Output the (X, Y) coordinate of the center of the cell containing the given text.  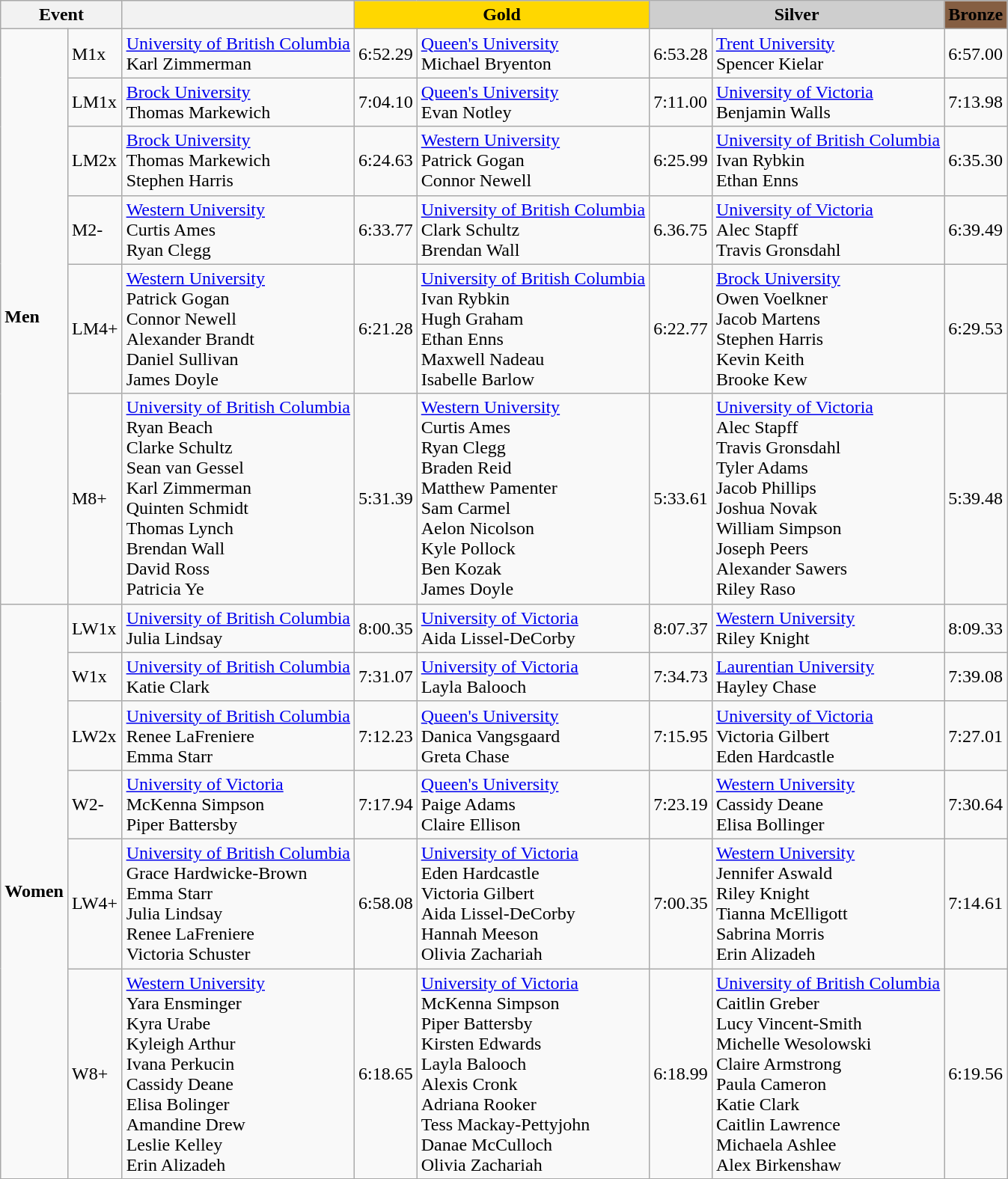
5:33.61 (681, 498)
6:57.00 (976, 54)
University of VictoriaLayla Balooch (533, 676)
W8+ (94, 1073)
Western UniversityCassidy DeaneElisa Bollinger (828, 804)
6:52.29 (385, 54)
Queen's UniversityEvan Notley (533, 102)
8:00.35 (385, 628)
University of VictoriaVictoria GilbertEden Hardcastle (828, 735)
6:24.63 (385, 161)
Queen's UniversityDanica VangsgaardGreta Chase (533, 735)
University of VictoriaAlec StapffTravis GronsdahlTyler AdamsJacob PhillipsJoshua NovakWilliam SimpsonJoseph PeersAlexander SawersRiley Raso (828, 498)
7:14.61 (976, 904)
Bronze (976, 15)
University of VictoriaBenjamin Walls (828, 102)
University of VictoriaAida Lissel-DeCorby (533, 628)
6:18.65 (385, 1073)
Western UniversityRiley Knight (828, 628)
6:22.77 (681, 329)
6.36.75 (681, 230)
7:34.73 (681, 676)
University of British ColumbiaRyan BeachClarke SchultzSean van GesselKarl ZimmermanQuinten SchmidtThomas LynchBrendan WallDavid RossPatricia Ye (238, 498)
7:27.01 (976, 735)
6:39.49 (976, 230)
Brock UniversityThomas Markewich (238, 102)
University of British ColumbiaRenee LaFreniereEmma Starr (238, 735)
M2- (94, 230)
University of VictoriaMcKenna SimpsonPiper Battersby (238, 804)
W2- (94, 804)
University of British ColumbiaGrace Hardwicke-BrownEmma StarrJulia LindsayRenee LaFreniereVictoria Schuster (238, 904)
6:58.08 (385, 904)
Western UniversityCurtis AmesRyan Clegg (238, 230)
LM1x (94, 102)
7:00.35 (681, 904)
7:15.95 (681, 735)
7:30.64 (976, 804)
University of British ColumbiaIvan RybkinHugh GrahamEthan EnnsMaxwell NadeauIsabelle Barlow (533, 329)
7:39.08 (976, 676)
University of British ColumbiaIvan RybkinEthan Enns (828, 161)
Gold (501, 15)
5:39.48 (976, 498)
Western UniversityJennifer AswaldRiley KnightTianna McElligottSabrina MorrisErin Alizadeh (828, 904)
6:53.28 (681, 54)
Queen's UniversityPaige AdamsClaire Ellison (533, 804)
7:23.19 (681, 804)
7:11.00 (681, 102)
7:17.94 (385, 804)
Brock UniversityOwen VoelknerJacob MartensStephen HarrisKevin KeithBrooke Kew (828, 329)
Women (34, 891)
7:31.07 (385, 676)
University of British ColumbiaClark SchultzBrendan Wall (533, 230)
University of British ColumbiaKarl Zimmerman (238, 54)
Silver (797, 15)
Brock UniversityThomas MarkewichStephen Harris (238, 161)
LW2x (94, 735)
Western UniversityPatrick GoganConnor NewellAlexander BrandtDaniel SullivanJames Doyle (238, 329)
7:13.98 (976, 102)
6:33.77 (385, 230)
7:04.10 (385, 102)
University of VictoriaAlec StapffTravis Gronsdahl (828, 230)
7:12.23 (385, 735)
6:18.99 (681, 1073)
LM4+ (94, 329)
6:35.30 (976, 161)
LW4+ (94, 904)
Western UniversityPatrick GoganConnor Newell (533, 161)
Laurentian UniversityHayley Chase (828, 676)
Queen's UniversityMichael Bryenton (533, 54)
W1x (94, 676)
8:09.33 (976, 628)
6:21.28 (385, 329)
6:19.56 (976, 1073)
M8+ (94, 498)
Event (61, 15)
University of British ColumbiaJulia Lindsay (238, 628)
6:25.99 (681, 161)
M1x (94, 54)
University of British ColumbiaKatie Clark (238, 676)
Trent UniversitySpencer Kielar (828, 54)
Western UniversityYara EnsmingerKyra UrabeKyleigh ArthurIvana PerkucinCassidy DeaneElisa BolingerAmandine DrewLeslie KelleyErin Alizadeh (238, 1073)
6:29.53 (976, 329)
8:07.37 (681, 628)
University of VictoriaEden HardcastleVictoria GilbertAida Lissel-DeCorbyHannah MeesonOlivia Zachariah (533, 904)
LM2x (94, 161)
Western UniversityCurtis AmesRyan CleggBraden ReidMatthew PamenterSam CarmelAelon NicolsonKyle PollockBen KozakJames Doyle (533, 498)
LW1x (94, 628)
Men (34, 316)
5:31.39 (385, 498)
